Scan for the cell matching the given text and deliver its (X, Y) coordinate at center. 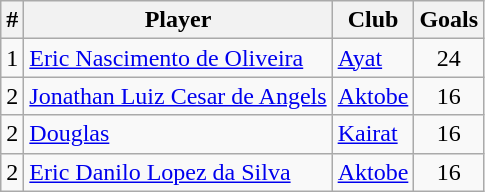
Douglas (178, 134)
Player (178, 20)
# (12, 20)
Eric Nascimento de Oliveira (178, 58)
Jonathan Luiz Cesar de Angels (178, 96)
24 (449, 58)
1 (12, 58)
Club (373, 20)
Goals (449, 20)
Kairat (373, 134)
Ayat (373, 58)
Eric Danilo Lopez da Silva (178, 172)
